From the cell containing the given text, extract its center point as [x, y] coordinate. 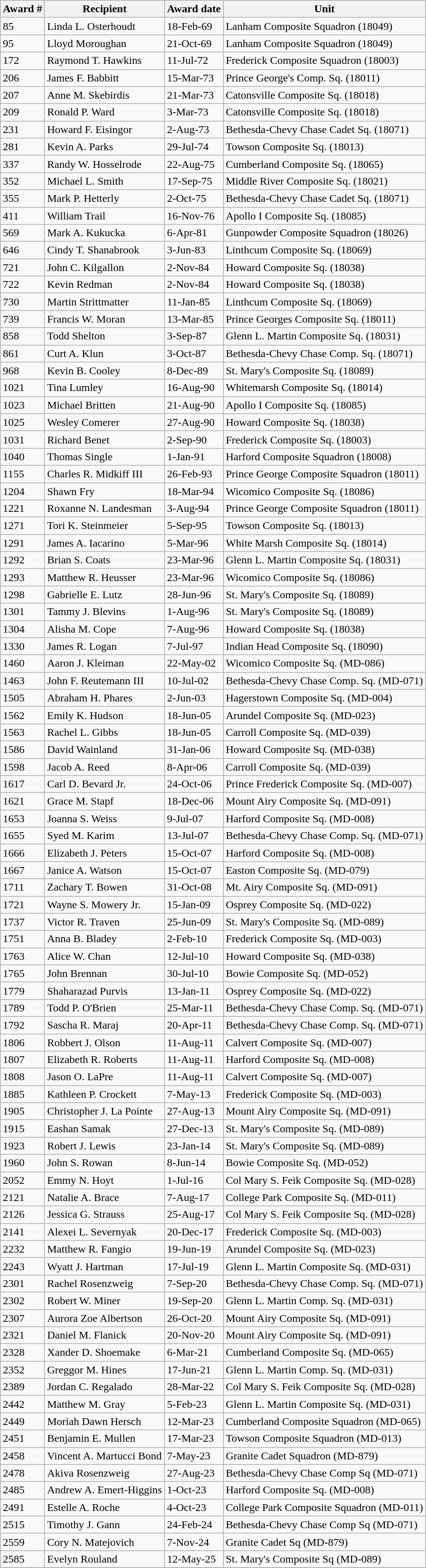
7-Jul-97 [194, 646]
5-Mar-96 [194, 543]
1271 [23, 526]
Kevin B. Cooley [105, 371]
1915 [23, 1129]
Emmy N. Hoyt [105, 1180]
28-Mar-22 [194, 1387]
Greggor M. Hines [105, 1370]
20-Dec-17 [194, 1232]
1298 [23, 595]
Moriah Dawn Hersch [105, 1421]
Lloyd Moroughan [105, 43]
Matthew M. Gray [105, 1404]
31-Jan-06 [194, 749]
1-Aug-96 [194, 612]
209 [23, 112]
2491 [23, 1507]
Charles R. Midkiff III [105, 474]
7-Nov-24 [194, 1542]
2121 [23, 1197]
2458 [23, 1456]
21-Aug-90 [194, 405]
Easton Composite Sq. (MD-079) [325, 870]
Robbert J. Olson [105, 1042]
1655 [23, 836]
206 [23, 78]
Richard Benet [105, 439]
Timothy J. Gann [105, 1525]
2052 [23, 1180]
20-Nov-20 [194, 1335]
Hagerstown Composite Sq. (MD-004) [325, 698]
30-Jul-10 [194, 973]
Jacob A. Reed [105, 767]
2-Oct-75 [194, 198]
Howard F. Eisingor [105, 129]
Rachel Rosenzweig [105, 1283]
1204 [23, 491]
1885 [23, 1094]
Recipient [105, 9]
Christopher J. La Pointe [105, 1111]
968 [23, 371]
2328 [23, 1353]
21-Oct-69 [194, 43]
13-Jan-11 [194, 991]
Todd Shelton [105, 336]
James F. Babbitt [105, 78]
12-Mar-23 [194, 1421]
Wicomico Composite Sq. (MD-086) [325, 663]
1807 [23, 1060]
Prince Georges Composite Sq. (18011) [325, 319]
John S. Rowan [105, 1163]
Elizabeth R. Roberts [105, 1060]
Eashan Samak [105, 1129]
18-Feb-69 [194, 26]
1291 [23, 543]
2302 [23, 1301]
3-Jun-83 [194, 250]
25-Jun-09 [194, 922]
17-Mar-23 [194, 1439]
6-Mar-21 [194, 1353]
Brian S. Coats [105, 560]
20-Apr-11 [194, 1025]
Unit [325, 9]
1721 [23, 905]
Janice A. Watson [105, 870]
Abraham H. Phares [105, 698]
Thomas Single [105, 457]
Tina Lumley [105, 388]
Award date [194, 9]
Linda L. Osterhoudt [105, 26]
Frederick Composite Squadron (18003) [325, 61]
Joanna S. Weiss [105, 819]
Wyatt J. Hartman [105, 1266]
7-Aug-96 [194, 629]
Andrew A. Emert-Higgins [105, 1490]
Frederick Composite Sq. (18003) [325, 439]
Cumberland Composite Sq. (18065) [325, 164]
John C. Kilgallon [105, 267]
1667 [23, 870]
1621 [23, 801]
1-Oct-23 [194, 1490]
2-Sep-90 [194, 439]
Michael L. Smith [105, 181]
7-May-23 [194, 1456]
Kevin Redman [105, 285]
1763 [23, 956]
Anna B. Bladey [105, 939]
Anne M. Skebirdis [105, 95]
1653 [23, 819]
17-Jun-21 [194, 1370]
Bethesda-Chevy Chase Comp. Sq. (18071) [325, 353]
Benjamin E. Mullen [105, 1439]
1463 [23, 681]
25-Aug-17 [194, 1215]
1563 [23, 732]
David Wainland [105, 749]
Matthew R. Fangio [105, 1249]
2442 [23, 1404]
Indian Head Composite Sq. (18090) [325, 646]
Tori K. Steinmeier [105, 526]
Prince Frederick Composite Sq. (MD-007) [325, 784]
1905 [23, 1111]
Towson Composite Squadron (MD-013) [325, 1439]
16-Aug-90 [194, 388]
1025 [23, 422]
Estelle A. Roche [105, 1507]
Alice W. Chan [105, 956]
5-Sep-95 [194, 526]
Francis W. Moran [105, 319]
739 [23, 319]
13-Mar-85 [194, 319]
85 [23, 26]
2232 [23, 1249]
Cumberland Composite Sq. (MD-065) [325, 1353]
Ronald P. Ward [105, 112]
9-Jul-07 [194, 819]
Matthew R. Heusser [105, 577]
College Park Composite Squadron (MD-011) [325, 1507]
Jason O. LaPre [105, 1077]
Zachary T. Bowen [105, 887]
1792 [23, 1025]
1779 [23, 991]
1330 [23, 646]
7-Aug-17 [194, 1197]
10-Jul-02 [194, 681]
1155 [23, 474]
2451 [23, 1439]
2449 [23, 1421]
721 [23, 267]
28-Jun-96 [194, 595]
Wesley Comerer [105, 422]
3-Sep-87 [194, 336]
2515 [23, 1525]
17-Jul-19 [194, 1266]
Granite Cadet Sq (MD-879) [325, 1542]
29-Jul-74 [194, 147]
Whitemarsh Composite Sq. (18014) [325, 388]
17-Sep-75 [194, 181]
26-Oct-20 [194, 1318]
1-Jul-16 [194, 1180]
Harford Composite Squadron (18008) [325, 457]
Jessica G. Strauss [105, 1215]
3-Aug-94 [194, 509]
281 [23, 147]
207 [23, 95]
Xander D. Shoemake [105, 1353]
22-Aug-75 [194, 164]
1666 [23, 853]
1923 [23, 1146]
Tammy J. Blevins [105, 612]
Aurora Zoe Albertson [105, 1318]
3-Mar-73 [194, 112]
Sascha R. Maraj [105, 1025]
William Trail [105, 216]
Martin Strittmatter [105, 302]
1562 [23, 715]
Elizabeth J. Peters [105, 853]
Victor R. Traven [105, 922]
352 [23, 181]
722 [23, 285]
355 [23, 198]
2321 [23, 1335]
2307 [23, 1318]
1-Jan-91 [194, 457]
2585 [23, 1559]
Mt. Airy Composite Sq. (MD-091) [325, 887]
24-Feb-24 [194, 1525]
2485 [23, 1490]
2301 [23, 1283]
Syed M. Karim [105, 836]
John Brennan [105, 973]
Robert J. Lewis [105, 1146]
1301 [23, 612]
95 [23, 43]
2141 [23, 1232]
Aaron J. Kleiman [105, 663]
26-Feb-93 [194, 474]
19-Jun-19 [194, 1249]
John F. Reutemann III [105, 681]
2-Jun-03 [194, 698]
1765 [23, 973]
31-Oct-08 [194, 887]
Gunpowder Composite Squadron (18026) [325, 233]
231 [23, 129]
1806 [23, 1042]
College Park Composite Sq. (MD-011) [325, 1197]
4-Oct-23 [194, 1507]
569 [23, 233]
Robert W. Miner [105, 1301]
1023 [23, 405]
Mark P. Hetterly [105, 198]
24-Oct-06 [194, 784]
Roxanne N. Landesman [105, 509]
Evelyn Rouland [105, 1559]
858 [23, 336]
St. Mary's Composite Sq (MD-089) [325, 1559]
25-Mar-11 [194, 1008]
2559 [23, 1542]
8-Jun-14 [194, 1163]
Curt A. Klun [105, 353]
27-Aug-23 [194, 1473]
Michael Britten [105, 405]
12-Jul-10 [194, 956]
2243 [23, 1266]
Wayne S. Mowery Jr. [105, 905]
Raymond T. Hawkins [105, 61]
Alexei L. Severnyak [105, 1232]
27-Aug-13 [194, 1111]
8-Apr-06 [194, 767]
Randy W. Hosselrode [105, 164]
Granite Cadet Squadron (MD-879) [325, 1456]
Alisha M. Cope [105, 629]
1040 [23, 457]
19-Sep-20 [194, 1301]
Grace M. Stapf [105, 801]
21-Mar-73 [194, 95]
2-Feb-10 [194, 939]
1221 [23, 509]
Daniel M. Flanick [105, 1335]
Cindy T. Shanabrook [105, 250]
11-Jan-85 [194, 302]
1460 [23, 663]
Akiva Rosenzweig [105, 1473]
Emily K. Hudson [105, 715]
1031 [23, 439]
172 [23, 61]
Mark A. Kukucka [105, 233]
Shaharazad Purvis [105, 991]
Shawn Fry [105, 491]
Vincent A. Martucci Bond [105, 1456]
337 [23, 164]
7-Sep-20 [194, 1283]
White Marsh Composite Sq. (18014) [325, 543]
1751 [23, 939]
411 [23, 216]
8-Dec-89 [194, 371]
27-Dec-13 [194, 1129]
16-Nov-76 [194, 216]
Cory N. Matejovich [105, 1542]
2126 [23, 1215]
15-Mar-73 [194, 78]
15-Jan-09 [194, 905]
2478 [23, 1473]
18-Dec-06 [194, 801]
2-Aug-73 [194, 129]
2389 [23, 1387]
1808 [23, 1077]
1960 [23, 1163]
James R. Logan [105, 646]
1586 [23, 749]
2352 [23, 1370]
6-Apr-81 [194, 233]
11-Jul-72 [194, 61]
5-Feb-23 [194, 1404]
27-Aug-90 [194, 422]
1617 [23, 784]
7-May-13 [194, 1094]
1505 [23, 698]
1292 [23, 560]
1598 [23, 767]
James A. Iacarino [105, 543]
Kathleen P. Crockett [105, 1094]
Cumberland Composite Squadron (MD-065) [325, 1421]
1789 [23, 1008]
12-May-25 [194, 1559]
Rachel L. Gibbs [105, 732]
1293 [23, 577]
Kevin A. Parks [105, 147]
Jordan C. Regalado [105, 1387]
22-May-02 [194, 663]
23-Jan-14 [194, 1146]
Carl D. Bevard Jr. [105, 784]
646 [23, 250]
13-Jul-07 [194, 836]
1737 [23, 922]
861 [23, 353]
Award # [23, 9]
1304 [23, 629]
Todd P. O'Brien [105, 1008]
Gabrielle E. Lutz [105, 595]
18-Mar-94 [194, 491]
Middle River Composite Sq. (18021) [325, 181]
730 [23, 302]
1021 [23, 388]
Natalie A. Brace [105, 1197]
3-Oct-87 [194, 353]
Prince George's Comp. Sq. (18011) [325, 78]
1711 [23, 887]
